Return the [X, Y] coordinate for the center point of the cell that contains the specified text.  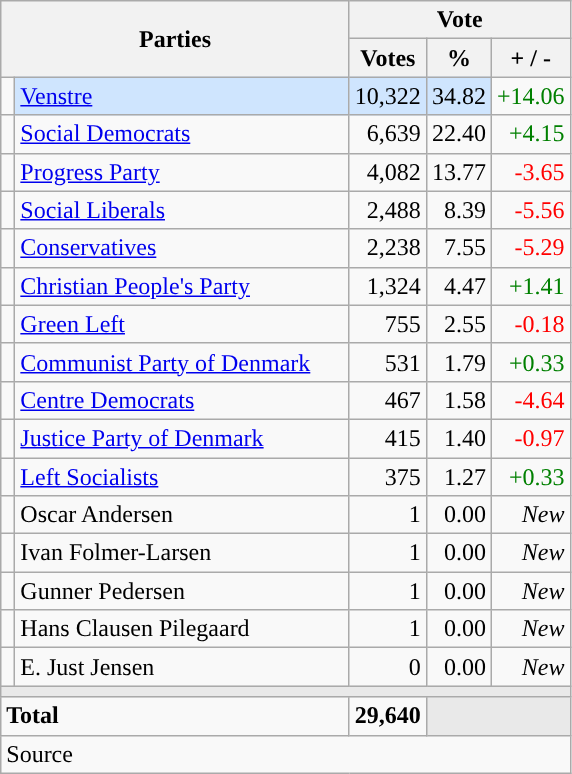
Left Socialists [182, 477]
531 [388, 362]
Social Liberals [182, 210]
0 [388, 667]
22.40 [458, 134]
Social Democrats [182, 134]
2.55 [458, 324]
4,082 [388, 172]
467 [388, 400]
1,324 [388, 286]
8.39 [458, 210]
13.77 [458, 172]
2,488 [388, 210]
Progress Party [182, 172]
+1.41 [530, 286]
Ivan Folmer-Larsen [182, 553]
34.82 [458, 96]
7.55 [458, 248]
-0.18 [530, 324]
Christian People's Party [182, 286]
2,238 [388, 248]
E. Just Jensen [182, 667]
+4.15 [530, 134]
-3.65 [530, 172]
Conservatives [182, 248]
Source [286, 754]
Vote [460, 20]
-4.64 [530, 400]
Centre Democrats [182, 400]
-5.29 [530, 248]
Parties [176, 39]
1.40 [458, 438]
-0.97 [530, 438]
Total [176, 716]
1.27 [458, 477]
+ / - [530, 58]
Green Left [182, 324]
Justice Party of Denmark [182, 438]
6,639 [388, 134]
+14.06 [530, 96]
1.58 [458, 400]
Votes [388, 58]
10,322 [388, 96]
Communist Party of Denmark [182, 362]
415 [388, 438]
755 [388, 324]
Venstre [182, 96]
Gunner Pedersen [182, 591]
375 [388, 477]
Oscar Andersen [182, 515]
Hans Clausen Pilegaard [182, 629]
-5.56 [530, 210]
1.79 [458, 362]
4.47 [458, 286]
29,640 [388, 716]
% [458, 58]
